Extract the [x, y] coordinate from the center of the cell holding the provided text.  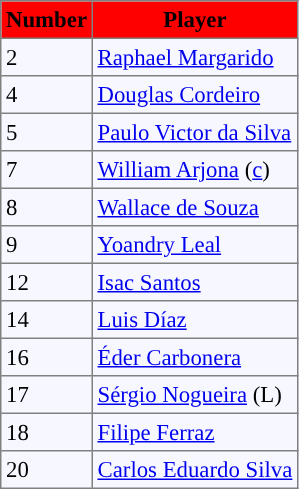
Number [47, 20]
Sérgio Nogueira (L) [194, 395]
Player [194, 20]
17 [47, 395]
Paulo Victor da Silva [194, 132]
Douglas Cordeiro [194, 95]
12 [47, 282]
4 [47, 95]
Isac Santos [194, 282]
2 [47, 57]
Wallace de Souza [194, 207]
Yoandry Leal [194, 245]
18 [47, 432]
20 [47, 470]
Filipe Ferraz [194, 432]
Carlos Eduardo Silva [194, 470]
5 [47, 132]
Luis Díaz [194, 320]
9 [47, 245]
14 [47, 320]
16 [47, 357]
8 [47, 207]
William Arjona (c) [194, 170]
Raphael Margarido [194, 57]
7 [47, 170]
Éder Carbonera [194, 357]
